Search for the cell housing the specified text and yield its (X, Y) center coordinate. 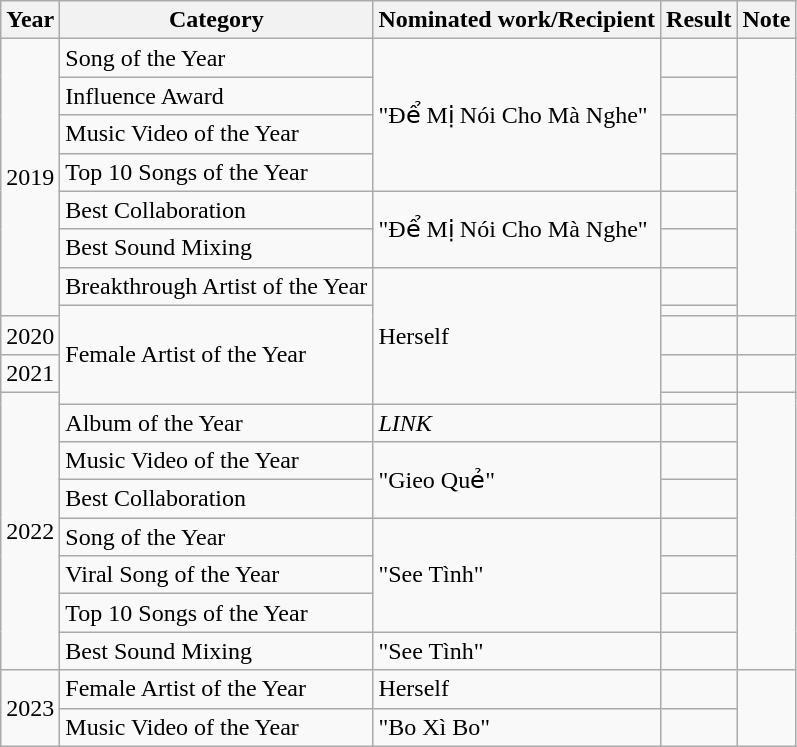
Result (699, 20)
Category (216, 20)
"Gieo Quẻ" (517, 480)
Nominated work/Recipient (517, 20)
2019 (30, 178)
Album of the Year (216, 423)
Viral Song of the Year (216, 575)
Year (30, 20)
"Bo Xì Bo" (517, 727)
Influence Award (216, 96)
2021 (30, 373)
2020 (30, 335)
2022 (30, 531)
2023 (30, 708)
Breakthrough Artist of the Year (216, 286)
Note (766, 20)
LINK (517, 423)
